Detect which cell encompasses the target text, then output its [x, y] center coordinate. 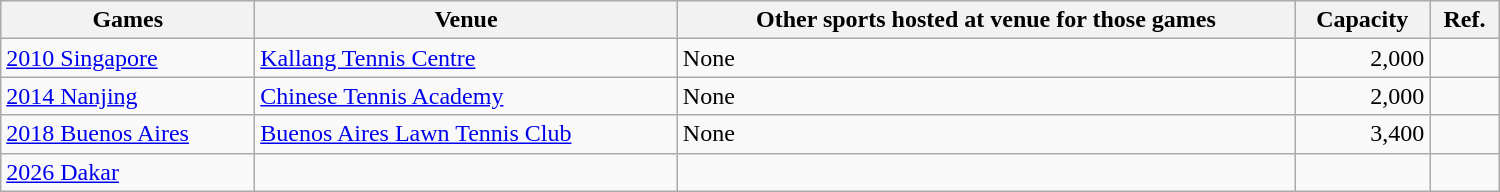
2018 Buenos Aires [128, 134]
2010 Singapore [128, 58]
Kallang Tennis Centre [466, 58]
Buenos Aires Lawn Tennis Club [466, 134]
Games [128, 20]
2014 Nanjing [128, 96]
Chinese Tennis Academy [466, 96]
Other sports hosted at venue for those games [986, 20]
Ref. [1465, 20]
3,400 [1362, 134]
Venue [466, 20]
Capacity [1362, 20]
2026 Dakar [128, 172]
